Locate the cell with the specified text and output its [X, Y] center coordinate. 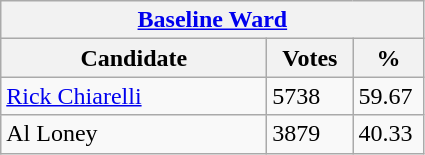
59.67 [388, 96]
Al Loney [134, 134]
40.33 [388, 134]
Baseline Ward [212, 20]
% [388, 58]
Candidate [134, 58]
Rick Chiarelli [134, 96]
Votes [310, 58]
5738 [310, 96]
3879 [310, 134]
